Provide the (X, Y) coordinate of the cell's center where the given text is located.  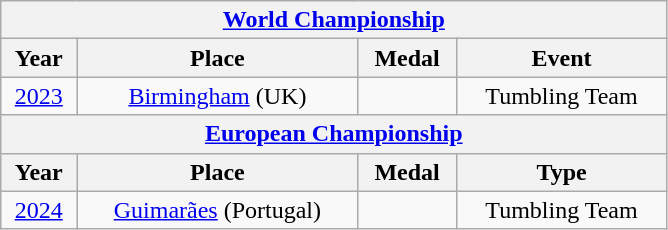
Event (561, 58)
World Championship (334, 20)
Type (561, 172)
Birmingham (UK) (218, 96)
European Championship (334, 134)
2023 (39, 96)
Guimarães (Portugal) (218, 210)
2024 (39, 210)
